Pinpoint the cell where the given text exists, returning its (X, Y) midpoint coordinate. 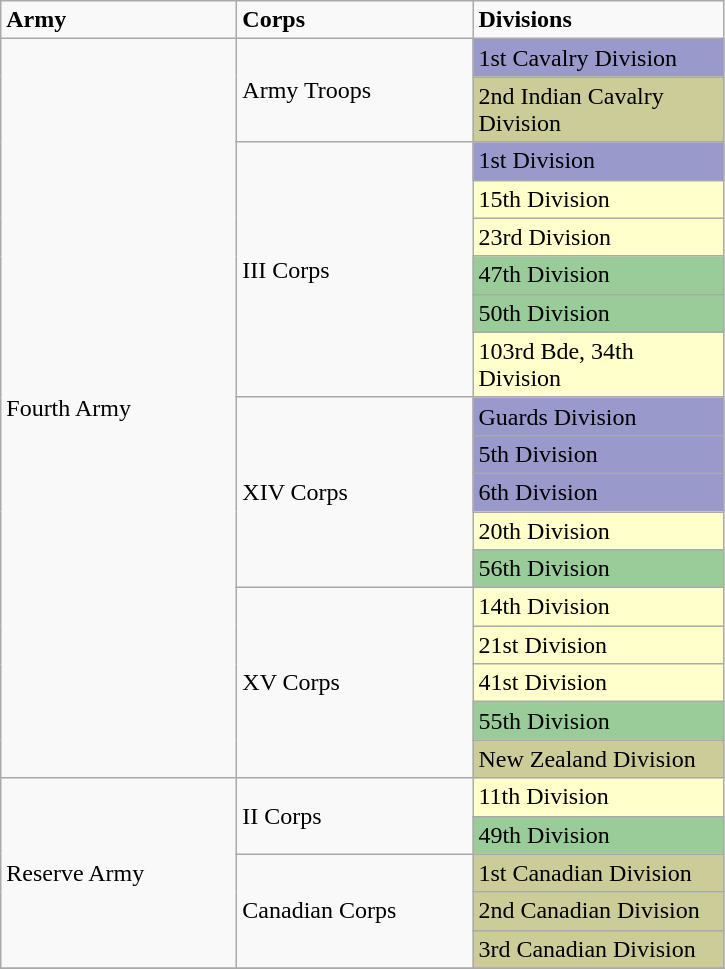
20th Division (598, 531)
Guards Division (598, 416)
23rd Division (598, 237)
47th Division (598, 275)
1st Canadian Division (598, 873)
3rd Canadian Division (598, 949)
Corps (355, 20)
Divisions (598, 20)
II Corps (355, 816)
41st Division (598, 683)
Army (119, 20)
14th Division (598, 607)
1st Division (598, 161)
56th Division (598, 569)
55th Division (598, 721)
11th Division (598, 797)
New Zealand Division (598, 759)
XV Corps (355, 683)
Fourth Army (119, 408)
103rd Bde, 34th Division (598, 364)
5th Division (598, 454)
6th Division (598, 492)
Reserve Army (119, 873)
1st Cavalry Division (598, 58)
Canadian Corps (355, 911)
50th Division (598, 313)
III Corps (355, 270)
15th Division (598, 199)
2nd Indian Cavalry Division (598, 110)
Army Troops (355, 90)
21st Division (598, 645)
2nd Canadian Division (598, 911)
49th Division (598, 835)
XIV Corps (355, 492)
